Detect which cell encompasses the target text, then output its [X, Y] center coordinate. 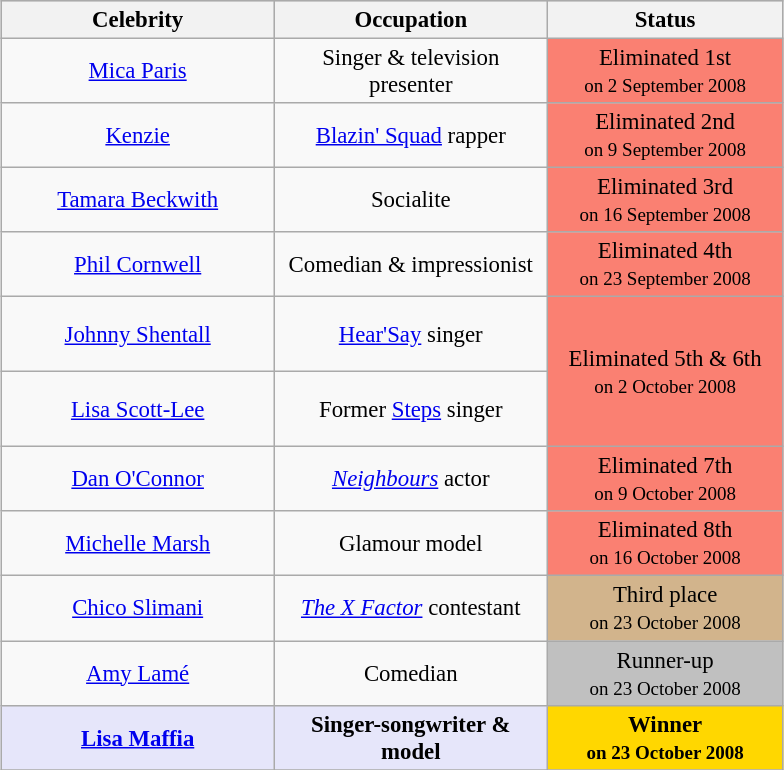
Eliminated 1st on 2 September 2008 [665, 70]
Dan O'Connor [138, 480]
Neighbours actor [410, 480]
Third place on 23 October 2008 [665, 608]
Amy Lamé [138, 672]
Comedian & impressionist [410, 264]
Lisa Scott-Lee [138, 410]
Status [665, 20]
Socialite [410, 200]
Occupation [410, 20]
Mica Paris [138, 70]
Chico Slimani [138, 608]
Singer-songwriter & model [410, 738]
Kenzie [138, 136]
Comedian [410, 672]
Lisa Maffia [138, 738]
Tamara Beckwith [138, 200]
Former Steps singer [410, 410]
Eliminated 2nd on 9 September 2008 [665, 136]
Eliminated 8th on 16 October 2008 [665, 544]
Runner-up on 23 October 2008 [665, 672]
Glamour model [410, 544]
Winner on 23 October 2008 [665, 738]
Phil Cornwell [138, 264]
Blazin' Squad rapper [410, 136]
Eliminated 5th & 6th on 2 October 2008 [665, 372]
The X Factor contestant [410, 608]
Eliminated 7th on 9 October 2008 [665, 480]
Johnny Shentall [138, 334]
Hear'Say singer [410, 334]
Eliminated 3rd on 16 September 2008 [665, 200]
Singer & television presenter [410, 70]
Celebrity [138, 20]
Eliminated 4th on 23 September 2008 [665, 264]
Michelle Marsh [138, 544]
